Search for the cell housing the specified text and yield its [x, y] center coordinate. 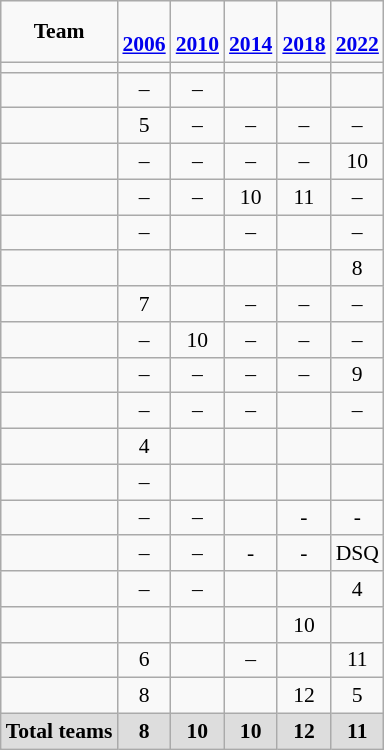
Team [60, 32]
2006 [144, 32]
2014 [250, 32]
DSQ [358, 554]
9 [358, 375]
2018 [304, 32]
7 [144, 304]
2022 [358, 32]
Total teams [60, 732]
2010 [198, 32]
6 [144, 660]
